Locate the cell with the specified text and output its [X, Y] center coordinate. 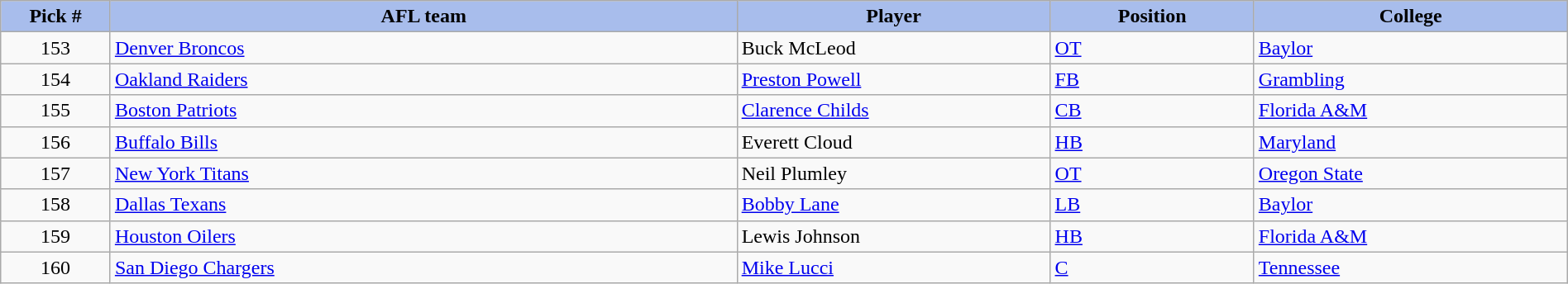
Preston Powell [893, 79]
Position [1152, 17]
Neil Plumley [893, 173]
Pick # [56, 17]
College [1411, 17]
Everett Cloud [893, 142]
Buffalo Bills [423, 142]
155 [56, 111]
Denver Broncos [423, 48]
Grambling [1411, 79]
160 [56, 267]
154 [56, 79]
Oregon State [1411, 173]
FB [1152, 79]
Dallas Texans [423, 205]
156 [56, 142]
159 [56, 236]
C [1152, 267]
LB [1152, 205]
San Diego Chargers [423, 267]
Maryland [1411, 142]
Oakland Raiders [423, 79]
New York Titans [423, 173]
Houston Oilers [423, 236]
Buck McLeod [893, 48]
Boston Patriots [423, 111]
153 [56, 48]
Bobby Lane [893, 205]
Player [893, 17]
Lewis Johnson [893, 236]
Clarence Childs [893, 111]
Tennessee [1411, 267]
AFL team [423, 17]
CB [1152, 111]
157 [56, 173]
158 [56, 205]
Mike Lucci [893, 267]
